Find where the given text appears and provide that cell's center as [x, y] coordinate. 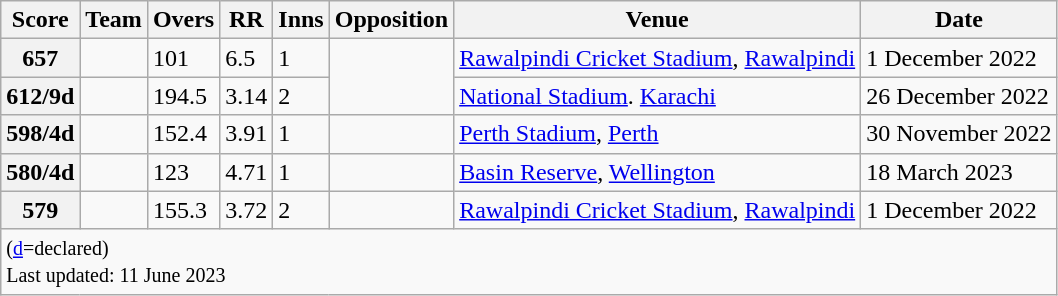
4.71 [246, 172]
579 [40, 210]
26 December 2022 [959, 96]
Date [959, 20]
(d=declared) Last updated: 11 June 2023 [529, 262]
Team [114, 20]
101 [183, 58]
Score [40, 20]
152.4 [183, 134]
580/4d [40, 172]
3.14 [246, 96]
657 [40, 58]
155.3 [183, 210]
Inns [301, 20]
Overs [183, 20]
3.72 [246, 210]
123 [183, 172]
Basin Reserve, Wellington [658, 172]
Venue [658, 20]
3.91 [246, 134]
National Stadium. Karachi [658, 96]
18 March 2023 [959, 172]
194.5 [183, 96]
RR [246, 20]
598/4d [40, 134]
Opposition [391, 20]
Perth Stadium, Perth [658, 134]
6.5 [246, 58]
612/9d [40, 96]
30 November 2022 [959, 134]
